Output the (X, Y) coordinate of the center of the cell containing the given text.  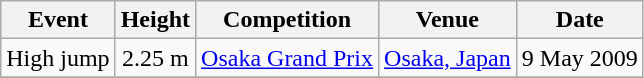
Venue (448, 20)
Osaka, Japan (448, 58)
High jump (58, 58)
Date (580, 20)
9 May 2009 (580, 58)
Height (155, 20)
Competition (288, 20)
Osaka Grand Prix (288, 58)
Event (58, 20)
2.25 m (155, 58)
